Locate the cell with the specified text and output its [x, y] center coordinate. 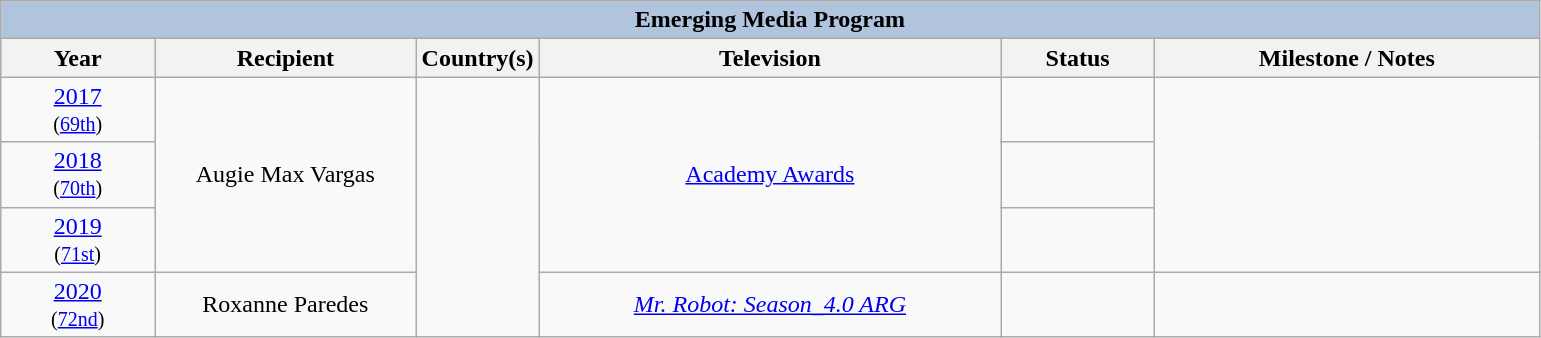
Year [78, 58]
Status [1078, 58]
Augie Max Vargas [286, 174]
Roxanne Paredes [286, 304]
2017(69th) [78, 110]
Television [770, 58]
Emerging Media Program [770, 20]
2020(72nd) [78, 304]
2019(71st) [78, 240]
Academy Awards [770, 174]
Country(s) [478, 58]
Mr. Robot: Season_4.0 ARG [770, 304]
Recipient [286, 58]
Milestone / Notes [1346, 58]
2018(70th) [78, 174]
